Find where the given text appears and provide that cell's center as [X, Y] coordinate. 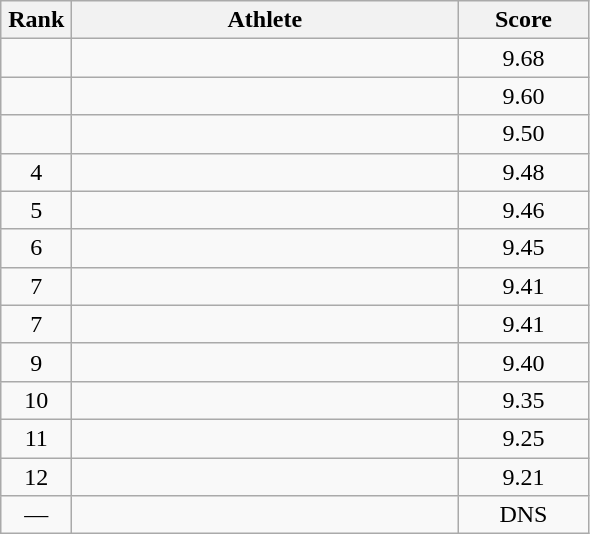
9.21 [524, 477]
Rank [36, 20]
9.68 [524, 58]
9.50 [524, 134]
11 [36, 438]
6 [36, 248]
9.35 [524, 400]
9.25 [524, 438]
Athlete [265, 20]
9.46 [524, 210]
Score [524, 20]
— [36, 515]
9.48 [524, 172]
4 [36, 172]
5 [36, 210]
9 [36, 362]
9.60 [524, 96]
10 [36, 400]
9.45 [524, 248]
12 [36, 477]
DNS [524, 515]
9.40 [524, 362]
